Detect which cell encompasses the target text, then output its [X, Y] center coordinate. 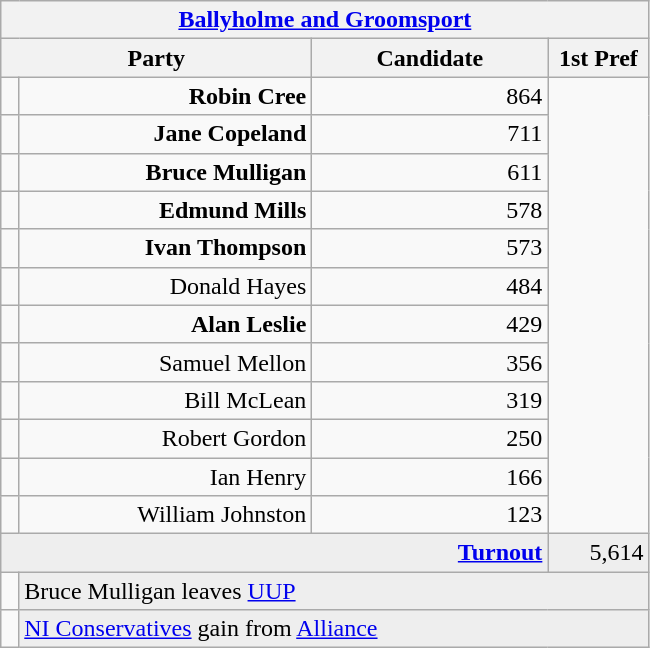
Jane Copeland [166, 134]
711 [430, 134]
5,614 [598, 553]
123 [430, 515]
Ivan Thompson [166, 248]
Bruce Mulligan [166, 172]
Robert Gordon [166, 438]
Ballyholme and Groomsport [325, 20]
1st Pref [598, 58]
250 [430, 438]
NI Conservatives gain from Alliance [334, 629]
Ian Henry [166, 477]
Robin Cree [166, 96]
Donald Hayes [166, 286]
578 [430, 210]
William Johnston [166, 515]
Candidate [430, 58]
484 [430, 286]
Party [156, 58]
573 [430, 248]
429 [430, 324]
864 [430, 96]
Samuel Mellon [166, 362]
356 [430, 362]
Alan Leslie [166, 324]
Bill McLean [166, 400]
Turnout [274, 553]
319 [430, 400]
Bruce Mulligan leaves UUP [334, 591]
Edmund Mills [166, 210]
611 [430, 172]
166 [430, 477]
